Pinpoint the cell where the given text exists, returning its [X, Y] midpoint coordinate. 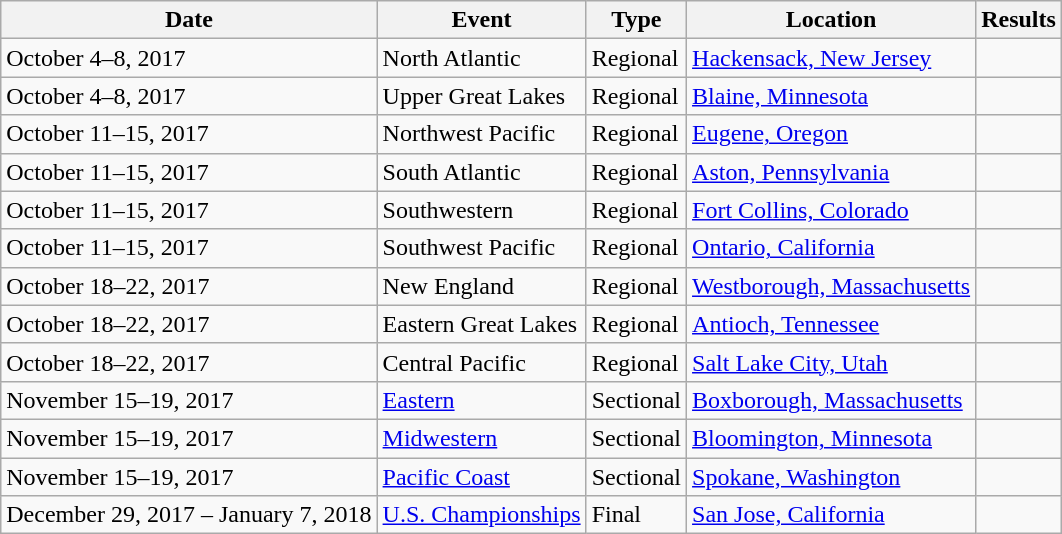
New England [482, 286]
Date [189, 20]
Antioch, Tennessee [832, 324]
Ontario, California [832, 248]
Pacific Coast [482, 477]
Hackensack, New Jersey [832, 58]
Upper Great Lakes [482, 96]
Boxborough, Massachusetts [832, 400]
Fort Collins, Colorado [832, 210]
Southwestern [482, 210]
Blaine, Minnesota [832, 96]
Central Pacific [482, 362]
Eugene, Oregon [832, 134]
December 29, 2017 – January 7, 2018 [189, 515]
North Atlantic [482, 58]
Salt Lake City, Utah [832, 362]
Eastern [482, 400]
U.S. Championships [482, 515]
Location [832, 20]
Aston, Pennsylvania [832, 172]
Bloomington, Minnesota [832, 438]
Event [482, 20]
San Jose, California [832, 515]
Southwest Pacific [482, 248]
Spokane, Washington [832, 477]
Westborough, Massachusetts [832, 286]
Type [636, 20]
Final [636, 515]
Northwest Pacific [482, 134]
Eastern Great Lakes [482, 324]
Results [1019, 20]
South Atlantic [482, 172]
Midwestern [482, 438]
